Extract the (x, y) coordinate from the center of the cell holding the provided text.  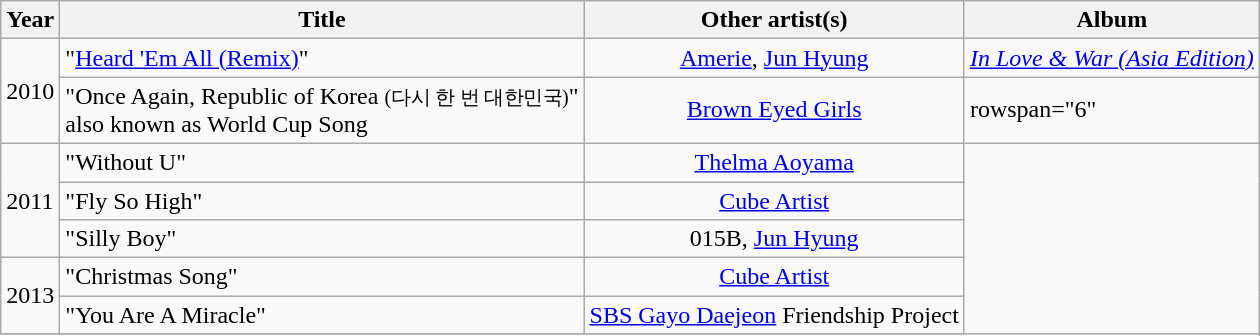
2013 (30, 296)
015B, Jun Hyung (774, 239)
"Fly So High" (322, 201)
SBS Gayo Daejeon Friendship Project (774, 315)
Thelma Aoyama (774, 162)
Year (30, 20)
2010 (30, 92)
Amerie, Jun Hyung (774, 58)
"Christmas Song" (322, 277)
In Love & War (Asia Edition) (1112, 58)
2011 (30, 200)
Album (1112, 20)
"Without U" (322, 162)
Title (322, 20)
"Once Again, Republic of Korea (다시 한 번 대한민국)"also known as World Cup Song (322, 110)
"Heard 'Em All (Remix)" (322, 58)
"You Are A Miracle" (322, 315)
rowspan="6" (1112, 110)
"Silly Boy" (322, 239)
Other artist(s) (774, 20)
Brown Eyed Girls (774, 110)
